For the text-containing cell, return its midpoint in [X, Y] coordinate format. 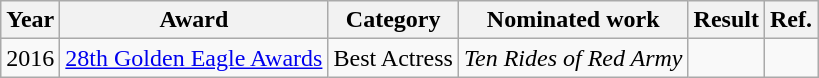
Ref. [790, 20]
2016 [30, 58]
Category [393, 20]
Ten Rides of Red Army [573, 58]
Year [30, 20]
Best Actress [393, 58]
Nominated work [573, 20]
28th Golden Eagle Awards [194, 58]
Result [726, 20]
Award [194, 20]
